Output the [x, y] coordinate of the center of the cell containing the given text.  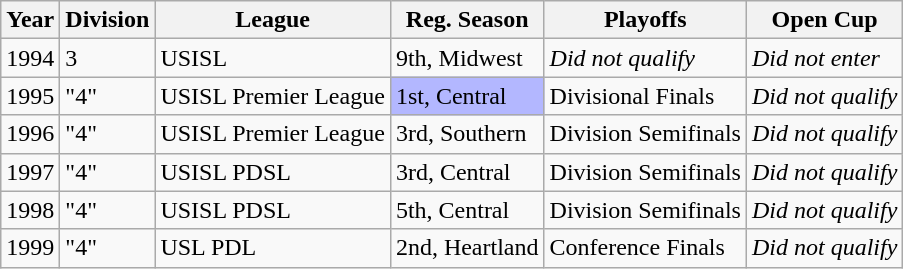
3rd, Central [467, 172]
Open Cup [824, 20]
1998 [30, 210]
9th, Midwest [467, 58]
Divisional Finals [645, 96]
Playoffs [645, 20]
Did not enter [824, 58]
Conference Finals [645, 248]
1999 [30, 248]
3rd, Southern [467, 134]
1994 [30, 58]
USISL [272, 58]
1995 [30, 96]
Year [30, 20]
League [272, 20]
5th, Central [467, 210]
3 [108, 58]
1st, Central [467, 96]
1997 [30, 172]
USL PDL [272, 248]
2nd, Heartland [467, 248]
Division [108, 20]
1996 [30, 134]
Reg. Season [467, 20]
